Capture the cell that displays the provided text and extract its (x, y) central coordinate. 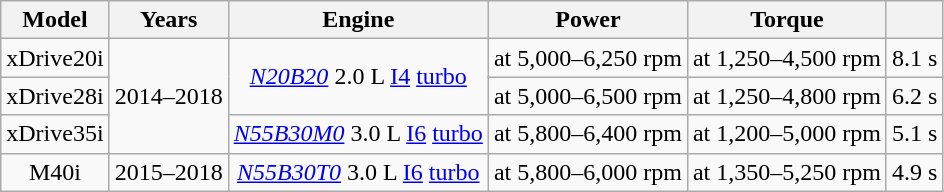
at 1,350–5,250 rpm (786, 172)
8.1 s (914, 58)
xDrive20i (55, 58)
at 1,250–4,800 rpm (786, 96)
N55B30M0 3.0 L I6 turbo (358, 134)
xDrive28i (55, 96)
N20B20 2.0 L I4 turbo (358, 77)
4.9 s (914, 172)
Power (588, 20)
Model (55, 20)
5.1 s (914, 134)
M40i (55, 172)
xDrive35i (55, 134)
at 1,250–4,500 rpm (786, 58)
2014–2018 (168, 96)
at 5,800–6,400 rpm (588, 134)
Engine (358, 20)
Torque (786, 20)
at 1,200–5,000 rpm (786, 134)
Years (168, 20)
2015–2018 (168, 172)
6.2 s (914, 96)
at 5,800–6,000 rpm (588, 172)
at 5,000–6,250 rpm (588, 58)
at 5,000–6,500 rpm (588, 96)
N55B30T0 3.0 L I6 turbo (358, 172)
